Output the (X, Y) coordinate of the center of the cell containing the given text.  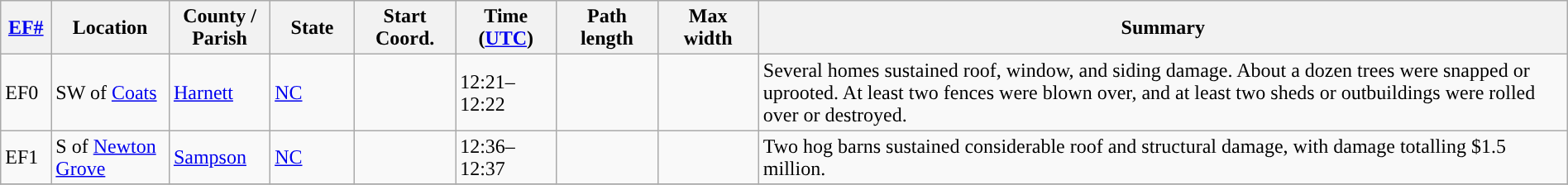
12:21–12:22 (506, 92)
Max width (708, 28)
Sampson (219, 157)
County / Parish (219, 28)
EF# (26, 28)
SW of Coats (111, 92)
EF0 (26, 92)
Harnett (219, 92)
Two hog barns sustained considerable roof and structural damage, with damage totalling $1.5 million. (1163, 157)
Path length (607, 28)
Location (111, 28)
S of Newton Grove (111, 157)
Time (UTC) (506, 28)
Summary (1163, 28)
Start Coord. (404, 28)
12:36–12:37 (506, 157)
State (313, 28)
EF1 (26, 157)
